Extract the (x, y) coordinate from the center of the cell holding the provided text.  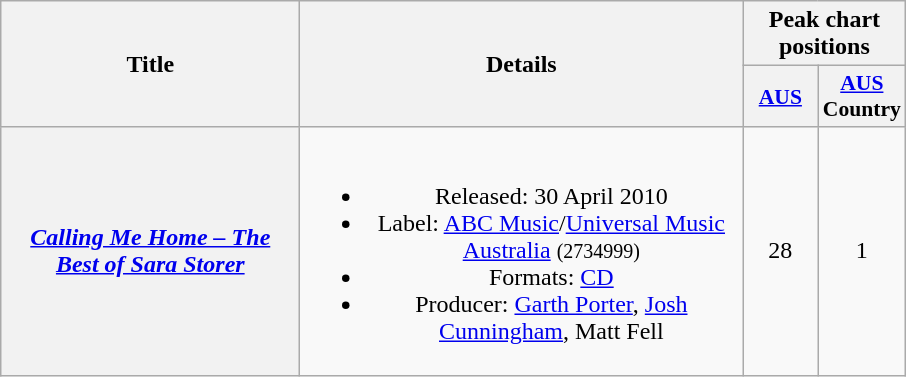
1 (862, 251)
Calling Me Home – The Best of Sara Storer (150, 251)
Released: 30 April 2010Label: ABC Music/Universal Music Australia (2734999)Formats: CDProducer: Garth Porter, Josh Cunningham, Matt Fell (522, 251)
Details (522, 64)
Title (150, 64)
Peak chart positions (824, 34)
AUS (780, 96)
28 (780, 251)
AUS Country (862, 96)
